Search for the cell housing the specified text and yield its (x, y) center coordinate. 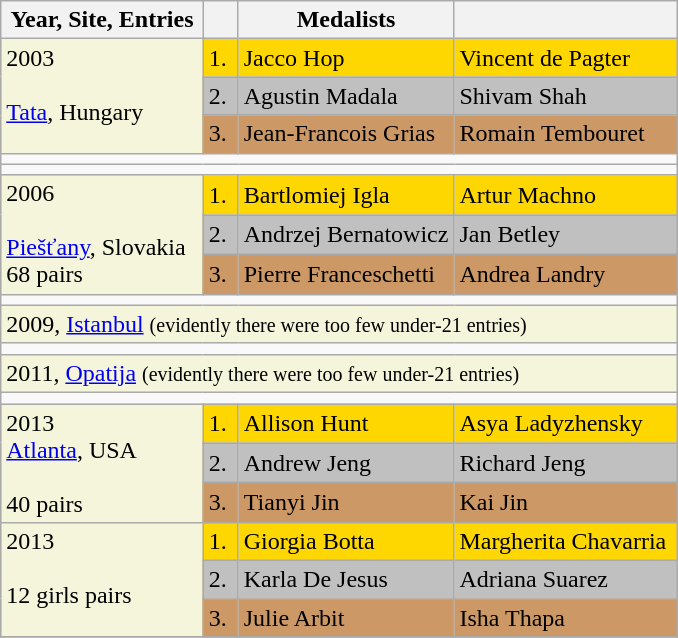
2003Tata, Hungary (102, 96)
Jan Betley (566, 235)
2013 12 girls pairs (102, 580)
Pierre Franceschetti (346, 274)
Margherita Chavarria (566, 542)
2009, Istanbul (evidently there were too few under-21 entries) (340, 324)
Giorgia Botta (346, 542)
Julie Arbit (346, 618)
Vincent de Pagter (566, 58)
Kai Jin (566, 503)
Andrzej Bernatowicz (346, 235)
Richard Jeng (566, 463)
Shivam Shah (566, 96)
Allison Hunt (346, 424)
Karla De Jesus (346, 580)
Year, Site, Entries (102, 20)
Artur Machno (566, 195)
Asya Ladyzhensky (566, 424)
Jean-Francois Grias (346, 134)
Tianyi Jin (346, 503)
Medalists (346, 20)
Bartlomiej Igla (346, 195)
Isha Thapa (566, 618)
Jacco Hop (346, 58)
Adriana Suarez (566, 580)
Andrea Landry (566, 274)
Romain Tembouret (566, 134)
Agustin Madala (346, 96)
2006Piešťany, Slovakia 68 pairs (102, 234)
Andrew Jeng (346, 463)
2011, Opatija (evidently there were too few under-21 entries) (340, 373)
2013Atlanta, USA 40 pairs (102, 464)
